Search for the cell housing the specified text and yield its (x, y) center coordinate. 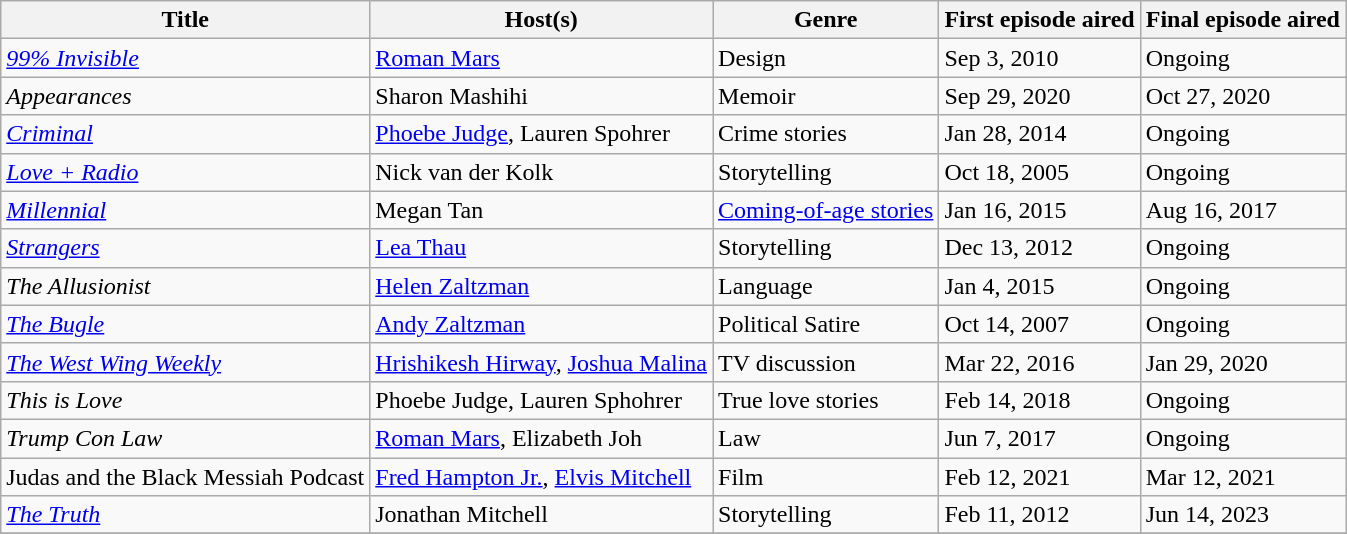
Phoebe Judge, Lauren Spohrer (542, 134)
Megan Tan (542, 210)
Host(s) (542, 20)
Jan 28, 2014 (1040, 134)
The Allusionist (186, 286)
Crime stories (826, 134)
Millennial (186, 210)
First episode aired (1040, 20)
Jonathan Mitchell (542, 515)
Helen Zaltzman (542, 286)
Law (826, 438)
Sep 3, 2010 (1040, 58)
Jun 7, 2017 (1040, 438)
Feb 14, 2018 (1040, 400)
Criminal (186, 134)
Appearances (186, 96)
Roman Mars (542, 58)
Feb 12, 2021 (1040, 477)
Political Satire (826, 324)
Language (826, 286)
Jun 14, 2023 (1242, 515)
Lea Thau (542, 248)
Film (826, 477)
Oct 27, 2020 (1242, 96)
Aug 16, 2017 (1242, 210)
Jan 16, 2015 (1040, 210)
Mar 12, 2021 (1242, 477)
Jan 29, 2020 (1242, 362)
Trump Con Law (186, 438)
Title (186, 20)
The Truth (186, 515)
Judas and the Black Messiah Podcast (186, 477)
This is Love (186, 400)
Andy Zaltzman (542, 324)
Strangers (186, 248)
The Bugle (186, 324)
TV discussion (826, 362)
Dec 13, 2012 (1040, 248)
The West Wing Weekly (186, 362)
Nick van der Kolk (542, 172)
Roman Mars, Elizabeth Joh (542, 438)
Memoir (826, 96)
Design (826, 58)
Final episode aired (1242, 20)
Jan 4, 2015 (1040, 286)
Genre (826, 20)
Sep 29, 2020 (1040, 96)
99% Invisible (186, 58)
Feb 11, 2012 (1040, 515)
Oct 18, 2005 (1040, 172)
True love stories (826, 400)
Love + Radio (186, 172)
Sharon Mashihi (542, 96)
Mar 22, 2016 (1040, 362)
Phoebe Judge, Lauren Sphohrer (542, 400)
Hrishikesh Hirway, Joshua Malina (542, 362)
Oct 14, 2007 (1040, 324)
Coming-of-age stories (826, 210)
Fred Hampton Jr., Elvis Mitchell (542, 477)
